Pinpoint the cell where the given text exists, returning its (x, y) midpoint coordinate. 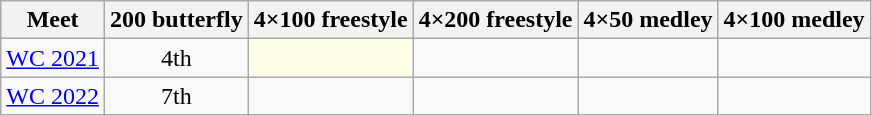
4×100 medley (794, 20)
WC 2022 (53, 96)
200 butterfly (176, 20)
4×50 medley (648, 20)
7th (176, 96)
4th (176, 58)
4×100 freestyle (330, 20)
Meet (53, 20)
4×200 freestyle (496, 20)
WC 2021 (53, 58)
